Find where the given text appears and provide that cell's center as (x, y) coordinate. 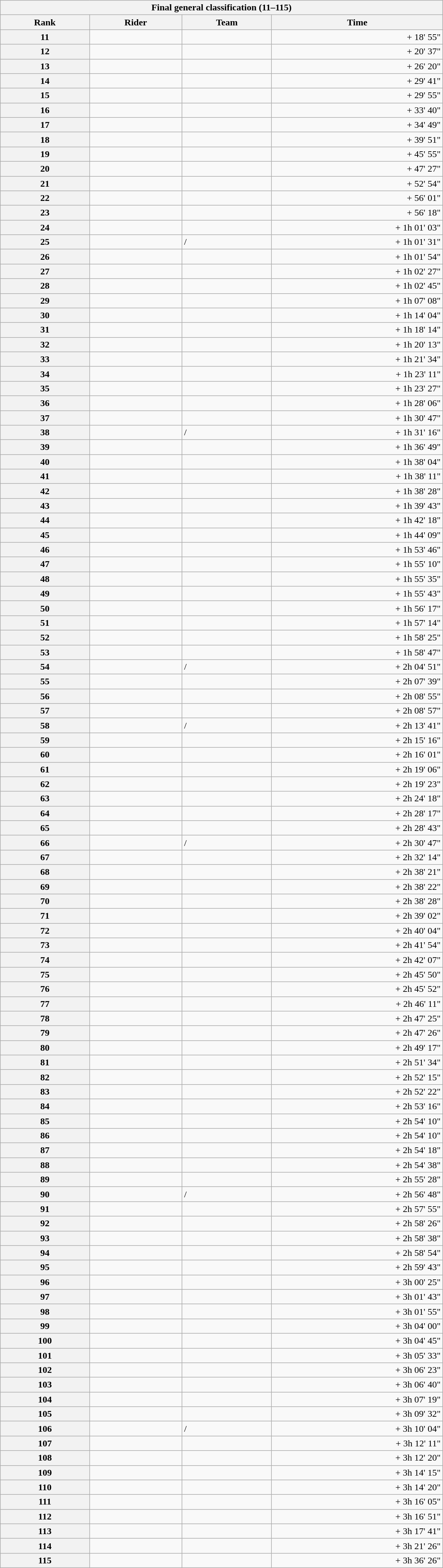
+ 2h 04' 51" (357, 667)
+ 3h 36' 26" (357, 1560)
100 (45, 1341)
16 (45, 110)
+ 2h 47' 25" (357, 1018)
41 (45, 476)
93 (45, 1238)
115 (45, 1560)
46 (45, 550)
38 (45, 433)
84 (45, 1106)
108 (45, 1458)
+ 1h 01' 31" (357, 242)
81 (45, 1062)
82 (45, 1077)
66 (45, 843)
+ 2h 49' 17" (357, 1048)
111 (45, 1502)
77 (45, 1004)
+ 1h 31' 16" (357, 433)
12 (45, 52)
72 (45, 931)
80 (45, 1048)
+ 2h 32' 14" (357, 857)
+ 3h 06' 23" (357, 1370)
25 (45, 242)
+ 2h 39' 02" (357, 916)
+ 3h 04' 00" (357, 1326)
32 (45, 344)
34 (45, 374)
39 (45, 447)
+ 1h 18' 14" (357, 330)
+ 1h 02' 45" (357, 286)
+ 2h 45' 52" (357, 989)
15 (45, 95)
42 (45, 491)
62 (45, 784)
90 (45, 1194)
63 (45, 799)
+ 2h 51' 34" (357, 1062)
52 (45, 637)
88 (45, 1165)
+ 3h 05' 33" (357, 1355)
+ 3h 06' 40" (357, 1385)
11 (45, 37)
+ 1h 38' 11" (357, 476)
76 (45, 989)
Rank (45, 22)
+ 29' 55" (357, 95)
23 (45, 213)
+ 1h 38' 28" (357, 491)
+ 2h 54' 38" (357, 1165)
91 (45, 1209)
20 (45, 169)
+ 1h 38' 04" (357, 462)
+ 56' 18" (357, 213)
+ 2h 08' 57" (357, 711)
31 (45, 330)
+ 2h 19' 06" (357, 769)
+ 2h 15' 16" (357, 740)
+ 18' 55" (357, 37)
Rider (135, 22)
+ 3h 14' 20" (357, 1487)
61 (45, 769)
45 (45, 535)
35 (45, 388)
37 (45, 418)
+ 47' 27" (357, 169)
86 (45, 1136)
114 (45, 1546)
+ 1h 55' 10" (357, 564)
+ 1h 23' 27" (357, 388)
94 (45, 1253)
+ 52' 54" (357, 184)
+ 3h 16' 51" (357, 1516)
30 (45, 315)
+ 2h 58' 26" (357, 1224)
95 (45, 1267)
+ 20' 37" (357, 52)
+ 1h 55' 43" (357, 593)
+ 34' 49" (357, 125)
+ 1h 44' 09" (357, 535)
+ 2h 38' 28" (357, 901)
44 (45, 520)
+ 2h 52' 22" (357, 1092)
+ 3h 12' 11" (357, 1443)
56 (45, 696)
+ 3h 00' 25" (357, 1282)
98 (45, 1311)
110 (45, 1487)
+ 3h 04' 45" (357, 1341)
28 (45, 286)
83 (45, 1092)
+ 1h 01' 03" (357, 227)
107 (45, 1443)
+ 2h 58' 54" (357, 1253)
+ 2h 38' 21" (357, 872)
+ 1h 53' 46" (357, 550)
+ 1h 23' 11" (357, 374)
+ 26' 20" (357, 66)
+ 3h 16' 05" (357, 1502)
101 (45, 1355)
+ 3h 12' 20" (357, 1458)
+ 1h 21' 34" (357, 359)
+ 3h 01' 55" (357, 1311)
51 (45, 623)
97 (45, 1297)
68 (45, 872)
+ 56' 01" (357, 198)
+ 2h 28' 17" (357, 813)
+ 2h 28' 43" (357, 828)
58 (45, 725)
+ 45' 55" (357, 154)
+ 3h 21' 26" (357, 1546)
Time (357, 22)
+ 3h 10' 04" (357, 1429)
49 (45, 593)
+ 1h 55' 35" (357, 579)
+ 2h 47' 26" (357, 1033)
+ 1h 58' 25" (357, 637)
96 (45, 1282)
+ 29' 41" (357, 81)
+ 2h 59' 43" (357, 1267)
+ 1h 14' 04" (357, 315)
+ 2h 19' 23" (357, 784)
+ 2h 58' 38" (357, 1238)
+ 3h 01' 43" (357, 1297)
+ 2h 55' 28" (357, 1180)
+ 3h 14' 15" (357, 1473)
54 (45, 667)
22 (45, 198)
14 (45, 81)
21 (45, 184)
59 (45, 740)
92 (45, 1224)
26 (45, 257)
+ 2h 45' 50" (357, 975)
+ 2h 13' 41" (357, 725)
19 (45, 154)
69 (45, 886)
50 (45, 608)
+ 1h 36' 49" (357, 447)
79 (45, 1033)
85 (45, 1121)
87 (45, 1150)
60 (45, 755)
65 (45, 828)
+ 2h 24' 18" (357, 799)
+ 1h 28' 06" (357, 403)
+ 2h 56' 48" (357, 1194)
103 (45, 1385)
73 (45, 945)
89 (45, 1180)
+ 1h 20' 13" (357, 344)
+ 39' 51" (357, 139)
43 (45, 506)
+ 2h 30' 47" (357, 843)
47 (45, 564)
109 (45, 1473)
18 (45, 139)
+ 2h 54' 18" (357, 1150)
70 (45, 901)
+ 1h 30' 47" (357, 418)
113 (45, 1531)
40 (45, 462)
33 (45, 359)
+ 2h 57' 55" (357, 1209)
29 (45, 301)
99 (45, 1326)
Team (227, 22)
+ 3h 17' 41" (357, 1531)
17 (45, 125)
+ 2h 52' 15" (357, 1077)
74 (45, 960)
105 (45, 1414)
71 (45, 916)
55 (45, 682)
+ 2h 53' 16" (357, 1106)
27 (45, 271)
36 (45, 403)
75 (45, 975)
13 (45, 66)
+ 2h 16' 01" (357, 755)
+ 1h 39' 43" (357, 506)
+ 2h 42' 07" (357, 960)
24 (45, 227)
+ 2h 38' 22" (357, 886)
+ 3h 07' 19" (357, 1399)
67 (45, 857)
+ 1h 02' 27" (357, 271)
+ 2h 07' 39" (357, 682)
Final general classification (11–115) (221, 8)
+ 1h 01' 54" (357, 257)
+ 2h 08' 55" (357, 696)
112 (45, 1516)
+ 2h 40' 04" (357, 931)
+ 1h 07' 08" (357, 301)
104 (45, 1399)
57 (45, 711)
106 (45, 1429)
+ 3h 09' 32" (357, 1414)
64 (45, 813)
+ 2h 41' 54" (357, 945)
48 (45, 579)
+ 1h 58' 47" (357, 652)
+ 1h 56' 17" (357, 608)
+ 1h 57' 14" (357, 623)
+ 1h 42' 18" (357, 520)
78 (45, 1018)
53 (45, 652)
+ 33' 40" (357, 110)
+ 2h 46' 11" (357, 1004)
102 (45, 1370)
